Provide the (x, y) coordinate of the cell's center where the given text is located.  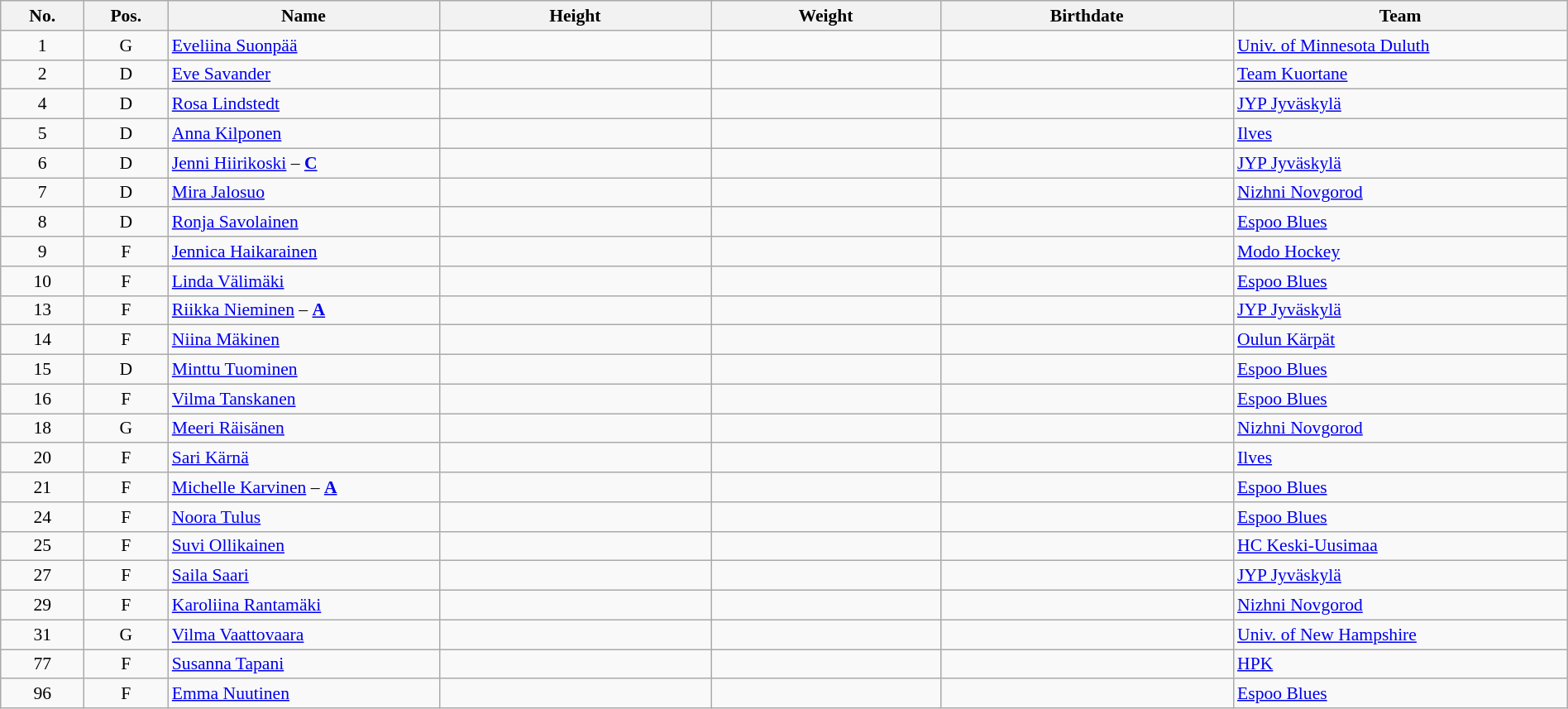
Meeri Räisänen (304, 429)
31 (43, 635)
2 (43, 74)
Team Kuortane (1400, 74)
8 (43, 223)
Emma Nuutinen (304, 694)
Vilma Vaattovaara (304, 635)
20 (43, 458)
Karoliina Rantamäki (304, 606)
Univ. of New Hampshire (1400, 635)
Rosa Lindstedt (304, 104)
Name (304, 16)
Niina Mäkinen (304, 340)
Height (575, 16)
HC Keski-Uusimaa (1400, 546)
Weight (826, 16)
6 (43, 163)
1 (43, 46)
HPK (1400, 664)
13 (43, 310)
Birthdate (1087, 16)
Jennica Haikarainen (304, 252)
Minttu Tuominen (304, 370)
29 (43, 606)
5 (43, 134)
15 (43, 370)
Univ. of Minnesota Duluth (1400, 46)
Eveliina Suonpää (304, 46)
Sari Kärnä (304, 458)
Mira Jalosuo (304, 193)
Michelle Karvinen – A (304, 487)
Ronja Savolainen (304, 223)
Vilma Tanskanen (304, 399)
Modo Hockey (1400, 252)
Anna Kilponen (304, 134)
7 (43, 193)
Susanna Tapani (304, 664)
Team (1400, 16)
Suvi Ollikainen (304, 546)
25 (43, 546)
Jenni Hiirikoski – C (304, 163)
10 (43, 281)
Riikka Nieminen – A (304, 310)
16 (43, 399)
No. (43, 16)
Pos. (126, 16)
Oulun Kärpät (1400, 340)
18 (43, 429)
Linda Välimäki (304, 281)
Noora Tulus (304, 517)
27 (43, 576)
Saila Saari (304, 576)
14 (43, 340)
77 (43, 664)
Eve Savander (304, 74)
96 (43, 694)
9 (43, 252)
4 (43, 104)
24 (43, 517)
21 (43, 487)
